Return (X, Y) of the center of cell containing provided text 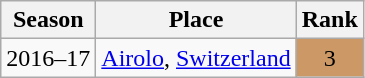
Airolo, Switzerland (196, 58)
2016–17 (48, 58)
3 (330, 58)
Place (196, 20)
Season (48, 20)
Rank (330, 20)
